Extract the [x, y] coordinate from the center of the cell holding the provided text.  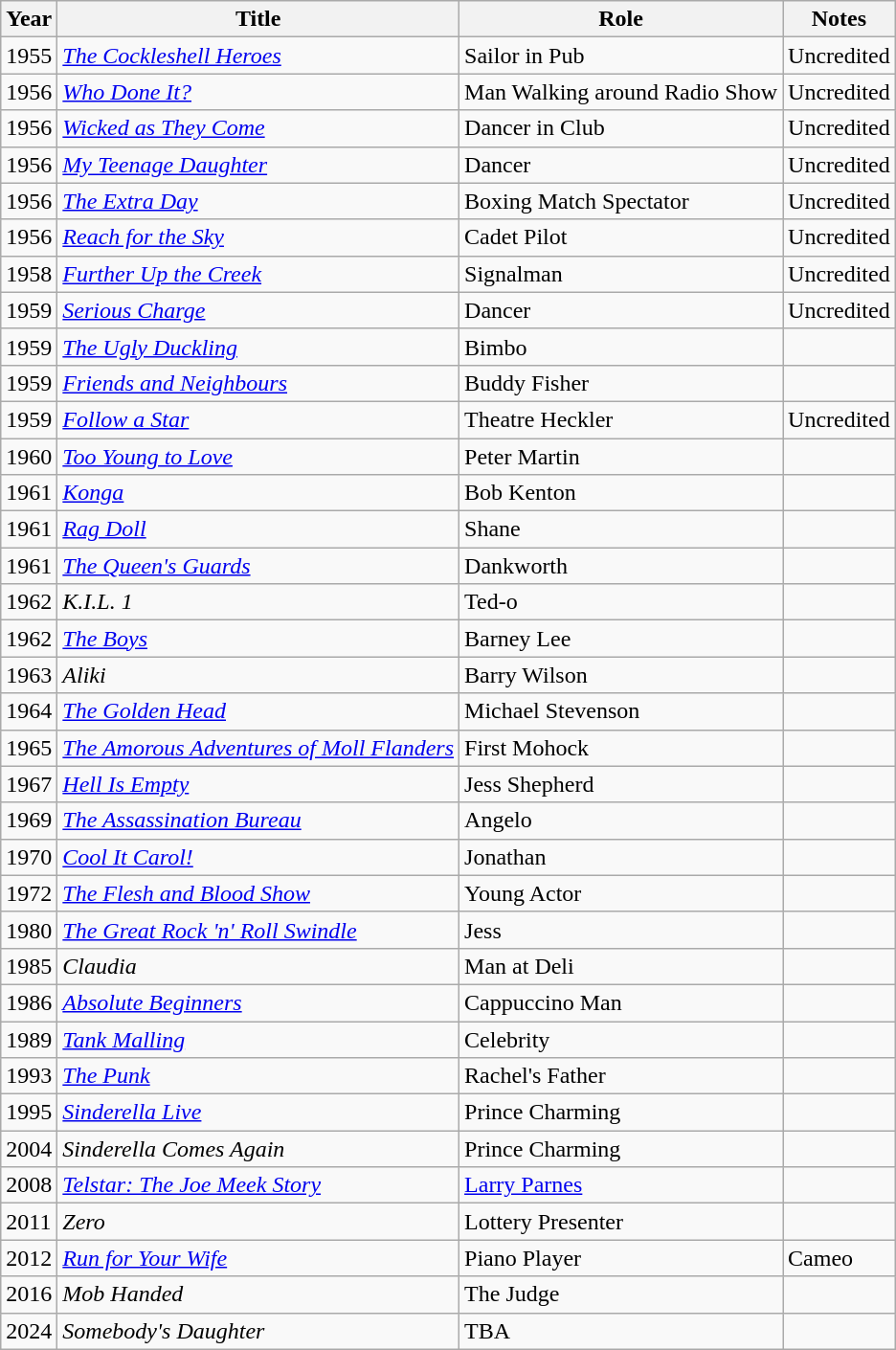
Serious Charge [258, 310]
Hell Is Empty [258, 784]
Title [258, 19]
Wicked as They Come [258, 128]
The Amorous Adventures of Moll Flanders [258, 748]
First Mohock [621, 748]
1970 [29, 857]
Peter Martin [621, 457]
Absolute Beginners [258, 1002]
Celebrity [621, 1039]
Rachel's Father [621, 1076]
Dankworth [621, 566]
Jess Shepherd [621, 784]
1980 [29, 930]
Too Young to Love [258, 457]
Dancer in Club [621, 128]
The Assassination Bureau [258, 821]
Piano Player [621, 1258]
The Extra Day [258, 201]
1958 [29, 274]
Michael Stevenson [621, 711]
Mob Handed [258, 1294]
Man at Deli [621, 966]
Rag Doll [258, 529]
Cameo [840, 1258]
Follow a Star [258, 419]
Sinderella Comes Again [258, 1149]
The Cockleshell Heroes [258, 56]
Cool It Carol! [258, 857]
My Teenage Daughter [258, 165]
Role [621, 19]
2024 [29, 1331]
Signalman [621, 274]
Bimbo [621, 347]
The Punk [258, 1076]
1960 [29, 457]
1995 [29, 1113]
The Great Rock 'n' Roll Swindle [258, 930]
1986 [29, 1002]
Barry Wilson [621, 675]
1965 [29, 748]
Young Actor [621, 893]
Reach for the Sky [258, 237]
Konga [258, 493]
Boxing Match Spectator [621, 201]
Notes [840, 19]
1985 [29, 966]
Cadet Pilot [621, 237]
Larry Parnes [621, 1185]
2008 [29, 1185]
TBA [621, 1331]
Theatre Heckler [621, 419]
The Golden Head [258, 711]
The Queen's Guards [258, 566]
Aliki [258, 675]
Bob Kenton [621, 493]
Year [29, 19]
Sailor in Pub [621, 56]
Ted-o [621, 602]
2012 [29, 1258]
1972 [29, 893]
Cappuccino Man [621, 1002]
The Judge [621, 1294]
1989 [29, 1039]
Tank Malling [258, 1039]
Run for Your Wife [258, 1258]
Zero [258, 1222]
1969 [29, 821]
The Flesh and Blood Show [258, 893]
Shane [621, 529]
Claudia [258, 966]
Buddy Fisher [621, 383]
2016 [29, 1294]
2011 [29, 1222]
Further Up the Creek [258, 274]
1955 [29, 56]
Sinderella Live [258, 1113]
The Boys [258, 639]
Somebody's Daughter [258, 1331]
The Ugly Duckling [258, 347]
Angelo [621, 821]
1993 [29, 1076]
Friends and Neighbours [258, 383]
Man Walking around Radio Show [621, 92]
1967 [29, 784]
Barney Lee [621, 639]
1964 [29, 711]
K.I.L. 1 [258, 602]
1963 [29, 675]
Lottery Presenter [621, 1222]
Jonathan [621, 857]
Telstar: The Joe Meek Story [258, 1185]
Who Done It? [258, 92]
Jess [621, 930]
2004 [29, 1149]
